Determine the [x, y] coordinate at the center of the cell enclosing the given text.  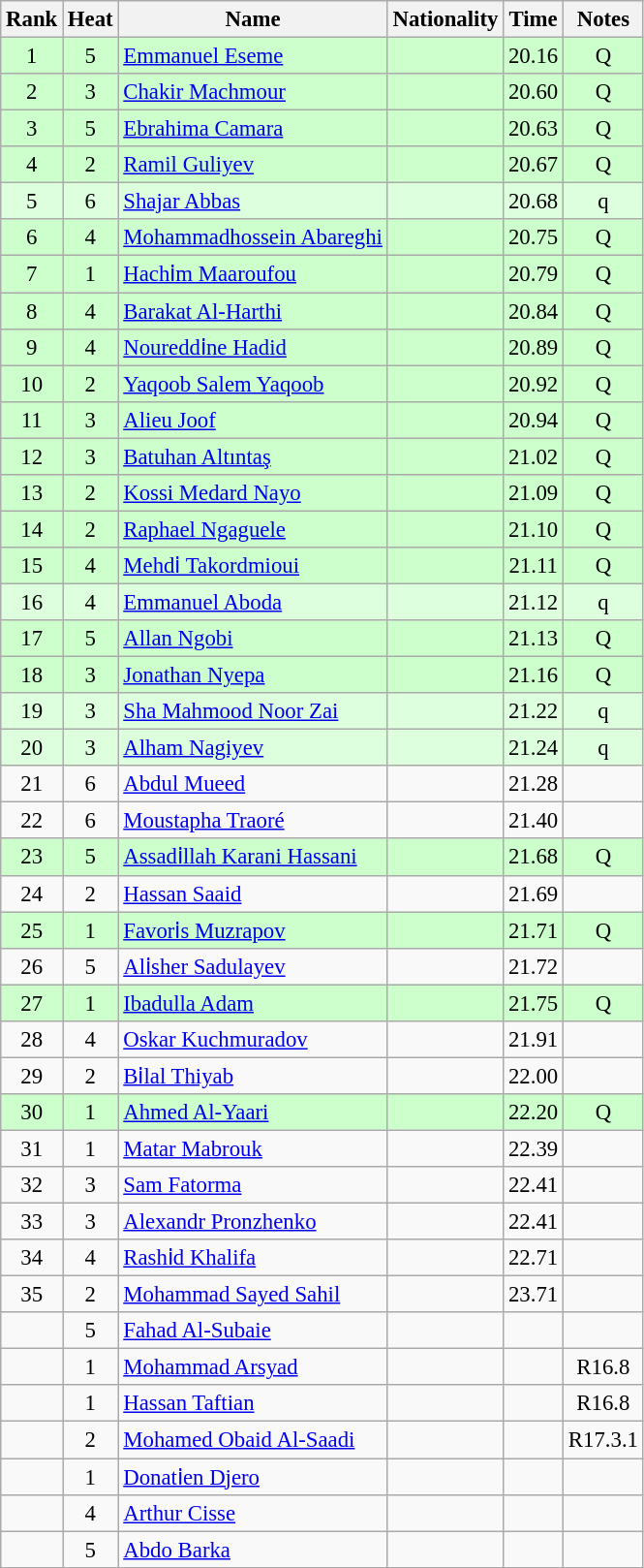
20.92 [534, 384]
16 [32, 602]
Emmanuel Aboda [253, 602]
Favori̇s Muzrapov [253, 930]
22.71 [534, 1258]
Time [534, 19]
Hassan Taftian [253, 1404]
18 [32, 675]
Mohammad Arsyad [253, 1367]
21.69 [534, 894]
Abdul Mueed [253, 784]
20.79 [534, 274]
21.10 [534, 529]
Alexandr Pronzhenko [253, 1222]
Allan Ngobi [253, 639]
21.09 [534, 493]
Moustapha Traoré [253, 821]
Notes [604, 19]
23 [32, 858]
20.60 [534, 92]
20 [32, 748]
Mehdi̇ Takordmioui [253, 566]
21.40 [534, 821]
35 [32, 1295]
20.63 [534, 129]
Ahmed Al-Yaari [253, 1113]
20.84 [534, 311]
Rashi̇d Khalifa [253, 1258]
Ramil Guliyev [253, 165]
22.00 [534, 1076]
Shajar Abbas [253, 202]
25 [32, 930]
22.39 [534, 1148]
Donati̇en Djero [253, 1477]
Ebrahima Camara [253, 129]
Alham Nagiyev [253, 748]
20.68 [534, 202]
12 [32, 456]
Raphael Ngaguele [253, 529]
26 [32, 966]
10 [32, 384]
21.02 [534, 456]
17 [32, 639]
22 [32, 821]
R17.3.1 [604, 1440]
Kossi Medard Nayo [253, 493]
20.94 [534, 420]
19 [32, 711]
Sha Mahmood Noor Zai [253, 711]
28 [32, 1040]
Bi̇lal Thiyab [253, 1076]
Ibadulla Adam [253, 1003]
Yaqoob Salem Yaqoob [253, 384]
Matar Mabrouk [253, 1148]
21.75 [534, 1003]
Jonathan Nyepa [253, 675]
Arthur Cisse [253, 1513]
15 [32, 566]
14 [32, 529]
Emmanuel Eseme [253, 56]
Abdo Barka [253, 1550]
21.91 [534, 1040]
27 [32, 1003]
33 [32, 1222]
9 [32, 347]
7 [32, 274]
31 [32, 1148]
21.11 [534, 566]
21.22 [534, 711]
23.71 [534, 1295]
Rank [32, 19]
21 [32, 784]
Ali̇sher Sadulayev [253, 966]
21.12 [534, 602]
21.68 [534, 858]
30 [32, 1113]
34 [32, 1258]
11 [32, 420]
13 [32, 493]
24 [32, 894]
21.13 [534, 639]
Hachi̇m Maaroufou [253, 274]
Mohamed Obaid Al-Saadi [253, 1440]
Nationality [445, 19]
Assadi̇llah Karani Hassani [253, 858]
20.16 [534, 56]
Batuhan Altıntaş [253, 456]
Chakir Machmour [253, 92]
Fahad Al-Subaie [253, 1331]
20.89 [534, 347]
8 [32, 311]
32 [32, 1185]
21.71 [534, 930]
Hassan Saaid [253, 894]
Sam Fatorma [253, 1185]
Noureddi̇ne Hadid [253, 347]
21.24 [534, 748]
22.20 [534, 1113]
21.72 [534, 966]
Mohammadhossein Abareghi [253, 237]
29 [32, 1076]
Heat [91, 19]
Barakat Al-Harthi [253, 311]
20.75 [534, 237]
Mohammad Sayed Sahil [253, 1295]
Oskar Kuchmuradov [253, 1040]
20.67 [534, 165]
21.16 [534, 675]
Alieu Joof [253, 420]
21.28 [534, 784]
Name [253, 19]
